Extract the (X, Y) coordinate from the center of the cell holding the provided text.  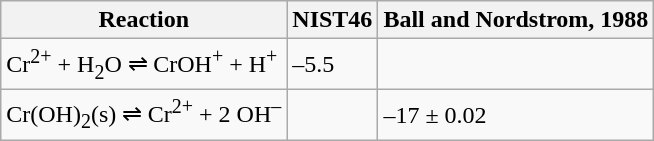
Cr(OH)2(s) ⇌ Cr2+ + 2 OH– (144, 116)
Reaction (144, 20)
Cr2+ + H2O ⇌ CrOH+ + H+ (144, 64)
Ball and Nordstrom, 1988 (516, 20)
NIST46 (332, 20)
–17 ± 0.02 (516, 116)
–5.5 (332, 64)
